Identify which cell holds the provided text, then report its (X, Y) central coordinate. 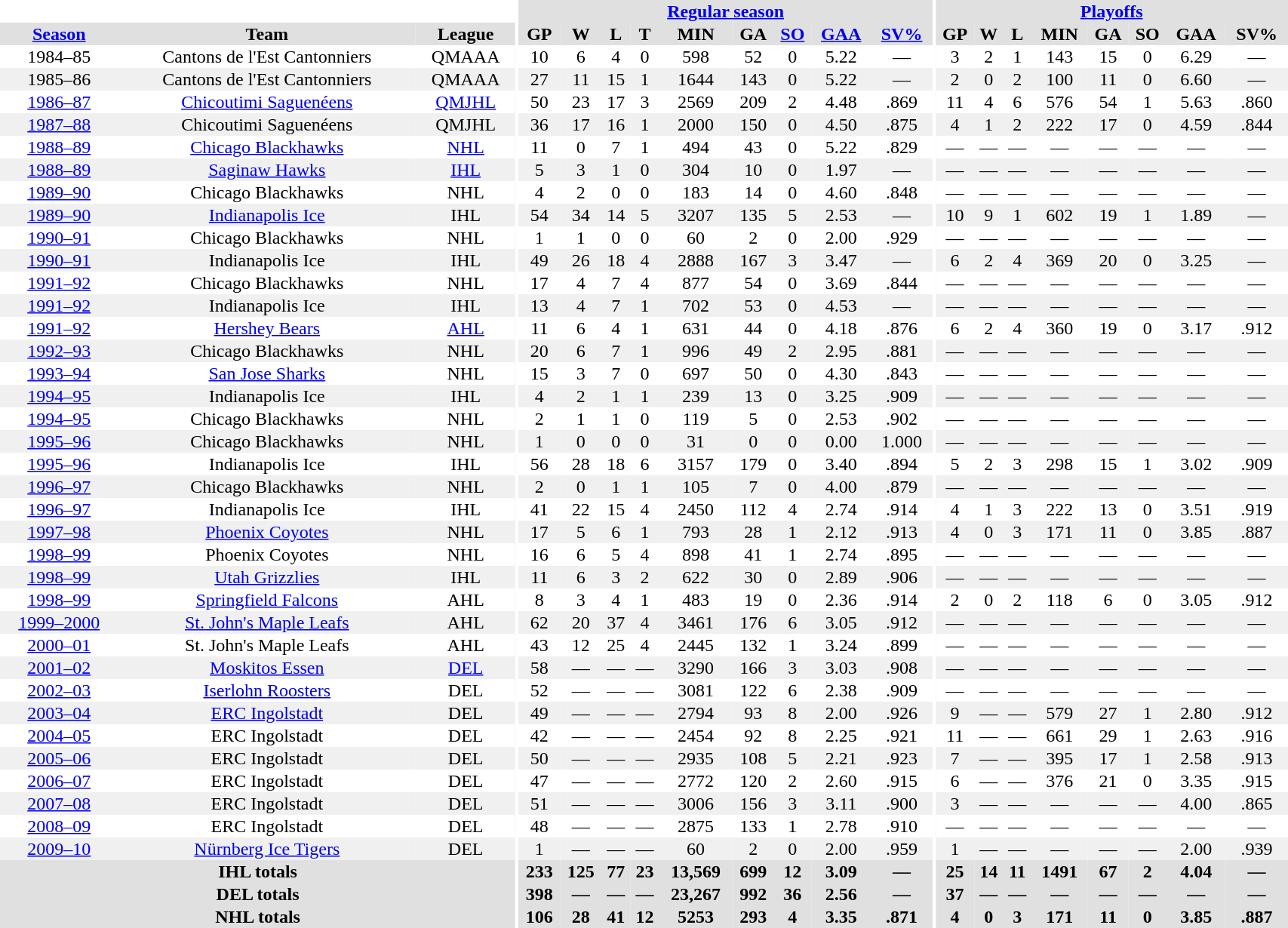
135 (753, 215)
2.36 (841, 600)
1993–94 (59, 373)
21 (1108, 781)
1999–2000 (59, 622)
183 (696, 192)
.899 (901, 645)
.902 (901, 419)
.906 (901, 577)
IHL totals (258, 871)
4.53 (841, 306)
2888 (696, 260)
1997–98 (59, 532)
2.58 (1195, 758)
93 (753, 713)
298 (1059, 464)
2454 (696, 736)
150 (753, 124)
793 (696, 532)
5253 (696, 917)
1986–87 (59, 102)
996 (696, 351)
2.78 (841, 826)
2005–06 (59, 758)
483 (696, 600)
2.21 (841, 758)
2.12 (841, 532)
3.09 (841, 871)
.923 (901, 758)
.875 (901, 124)
3.40 (841, 464)
4.48 (841, 102)
30 (753, 577)
112 (753, 509)
2000 (696, 124)
395 (1059, 758)
598 (696, 57)
2.25 (841, 736)
125 (581, 871)
51 (539, 804)
2001–02 (59, 668)
.939 (1257, 849)
494 (696, 147)
Saginaw Hawks (267, 170)
239 (696, 396)
3.69 (841, 283)
2794 (696, 713)
108 (753, 758)
3006 (696, 804)
1987–88 (59, 124)
2008–09 (59, 826)
2445 (696, 645)
22 (581, 509)
0.00 (841, 441)
.916 (1257, 736)
.894 (901, 464)
2.38 (841, 690)
156 (753, 804)
1984–85 (59, 57)
58 (539, 668)
2.63 (1195, 736)
3157 (696, 464)
579 (1059, 713)
77 (616, 871)
105 (696, 487)
699 (753, 871)
293 (753, 917)
.829 (901, 147)
Nürnberg Ice Tigers (267, 849)
.871 (901, 917)
992 (753, 894)
661 (1059, 736)
23,267 (696, 894)
120 (753, 781)
132 (753, 645)
48 (539, 826)
398 (539, 894)
877 (696, 283)
2.80 (1195, 713)
376 (1059, 781)
2875 (696, 826)
.959 (901, 849)
3081 (696, 690)
2772 (696, 781)
702 (696, 306)
1.000 (901, 441)
.876 (901, 328)
2000–01 (59, 645)
2.60 (841, 781)
3.03 (841, 668)
44 (753, 328)
304 (696, 170)
4.50 (841, 124)
42 (539, 736)
3.47 (841, 260)
697 (696, 373)
.869 (901, 102)
.929 (901, 238)
56 (539, 464)
67 (1108, 871)
631 (696, 328)
3461 (696, 622)
Regular season (725, 11)
Team (267, 34)
622 (696, 577)
T (644, 34)
Playoffs (1111, 11)
Springfield Falcons (267, 600)
602 (1059, 215)
.865 (1257, 804)
6.60 (1195, 79)
53 (753, 306)
100 (1059, 79)
.848 (901, 192)
Utah Grizzlies (267, 577)
62 (539, 622)
2007–08 (59, 804)
576 (1059, 102)
26 (581, 260)
San Jose Sharks (267, 373)
898 (696, 555)
.900 (901, 804)
6.29 (1195, 57)
.881 (901, 351)
.926 (901, 713)
.921 (901, 736)
4.59 (1195, 124)
31 (696, 441)
4.04 (1195, 871)
NHL totals (258, 917)
2006–07 (59, 781)
Moskitos Essen (267, 668)
.879 (901, 487)
233 (539, 871)
2.89 (841, 577)
133 (753, 826)
1985–86 (59, 79)
5.63 (1195, 102)
1992–93 (59, 351)
167 (753, 260)
3.51 (1195, 509)
4.18 (841, 328)
1.89 (1195, 215)
209 (753, 102)
3.24 (841, 645)
1491 (1059, 871)
4.30 (841, 373)
3290 (696, 668)
3.02 (1195, 464)
.910 (901, 826)
166 (753, 668)
2.95 (841, 351)
2004–05 (59, 736)
Season (59, 34)
106 (539, 917)
3207 (696, 215)
1.97 (841, 170)
2002–03 (59, 690)
.895 (901, 555)
Iserlohn Roosters (267, 690)
34 (581, 215)
2569 (696, 102)
1644 (696, 79)
47 (539, 781)
369 (1059, 260)
2450 (696, 509)
29 (1108, 736)
13,569 (696, 871)
176 (753, 622)
179 (753, 464)
3.11 (841, 804)
92 (753, 736)
360 (1059, 328)
League (466, 34)
2935 (696, 758)
Hershey Bears (267, 328)
2003–04 (59, 713)
2009–10 (59, 849)
.843 (901, 373)
.860 (1257, 102)
DEL totals (258, 894)
118 (1059, 600)
2.56 (841, 894)
4.60 (841, 192)
119 (696, 419)
122 (753, 690)
.919 (1257, 509)
3.17 (1195, 328)
.908 (901, 668)
